Capture the cell that displays the provided text and extract its [X, Y] central coordinate. 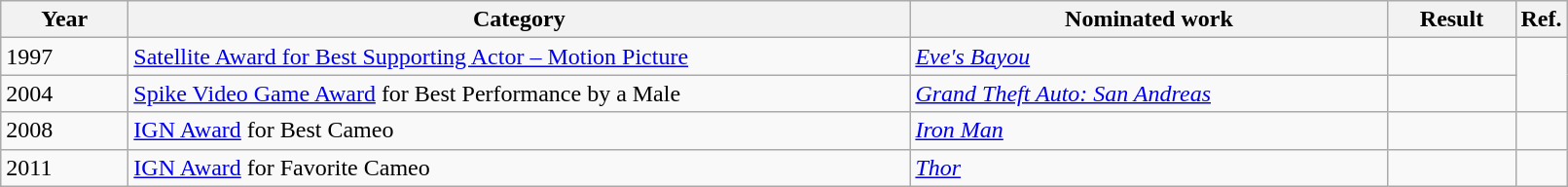
Result [1452, 19]
Category [520, 19]
2004 [64, 93]
Eve's Bayou [1149, 56]
Year [64, 19]
2011 [64, 168]
IGN Award for Best Cameo [520, 131]
IGN Award for Favorite Cameo [520, 168]
1997 [64, 56]
Satellite Award for Best Supporting Actor – Motion Picture [520, 56]
2008 [64, 131]
Nominated work [1149, 19]
Grand Theft Auto: San Andreas [1149, 93]
Iron Man [1149, 131]
Thor [1149, 168]
Spike Video Game Award for Best Performance by a Male [520, 93]
Ref. [1542, 19]
